Capture the cell that displays the provided text and extract its [x, y] central coordinate. 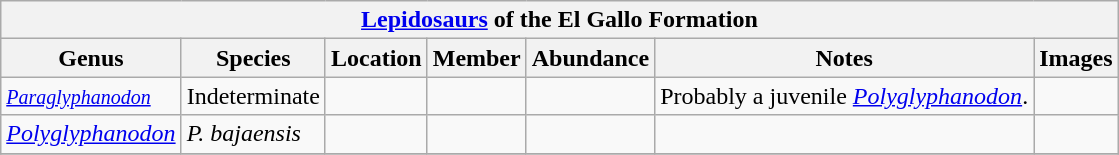
P. bajaensis [253, 134]
Species [253, 58]
Abundance [590, 58]
Genus [91, 58]
Location [376, 58]
Images [1076, 58]
Polyglyphanodon [91, 134]
Paraglyphanodon [91, 96]
Probably a juvenile Polyglyphanodon. [844, 96]
Member [476, 58]
Indeterminate [253, 96]
Notes [844, 58]
Lepidosaurs of the El Gallo Formation [560, 20]
